Return [X, Y] of the center of cell containing provided text 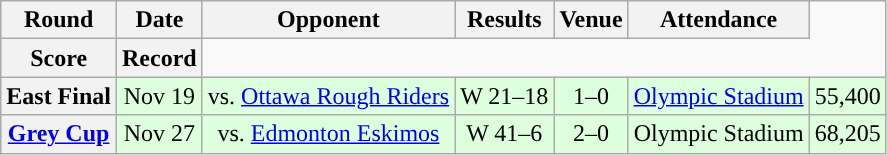
W 21–18 [504, 96]
Grey Cup [59, 134]
68,205 [848, 134]
55,400 [848, 96]
W 41–6 [504, 134]
Score [59, 58]
vs. Ottawa Rough Riders [328, 96]
Nov 27 [160, 134]
Date [160, 20]
Opponent [328, 20]
Attendance [718, 20]
vs. Edmonton Eskimos [328, 134]
Round [59, 20]
1–0 [591, 96]
Record [160, 58]
Venue [591, 20]
Results [504, 20]
2–0 [591, 134]
Nov 19 [160, 96]
East Final [59, 96]
